From the cell containing the given text, extract its center point as (x, y) coordinate. 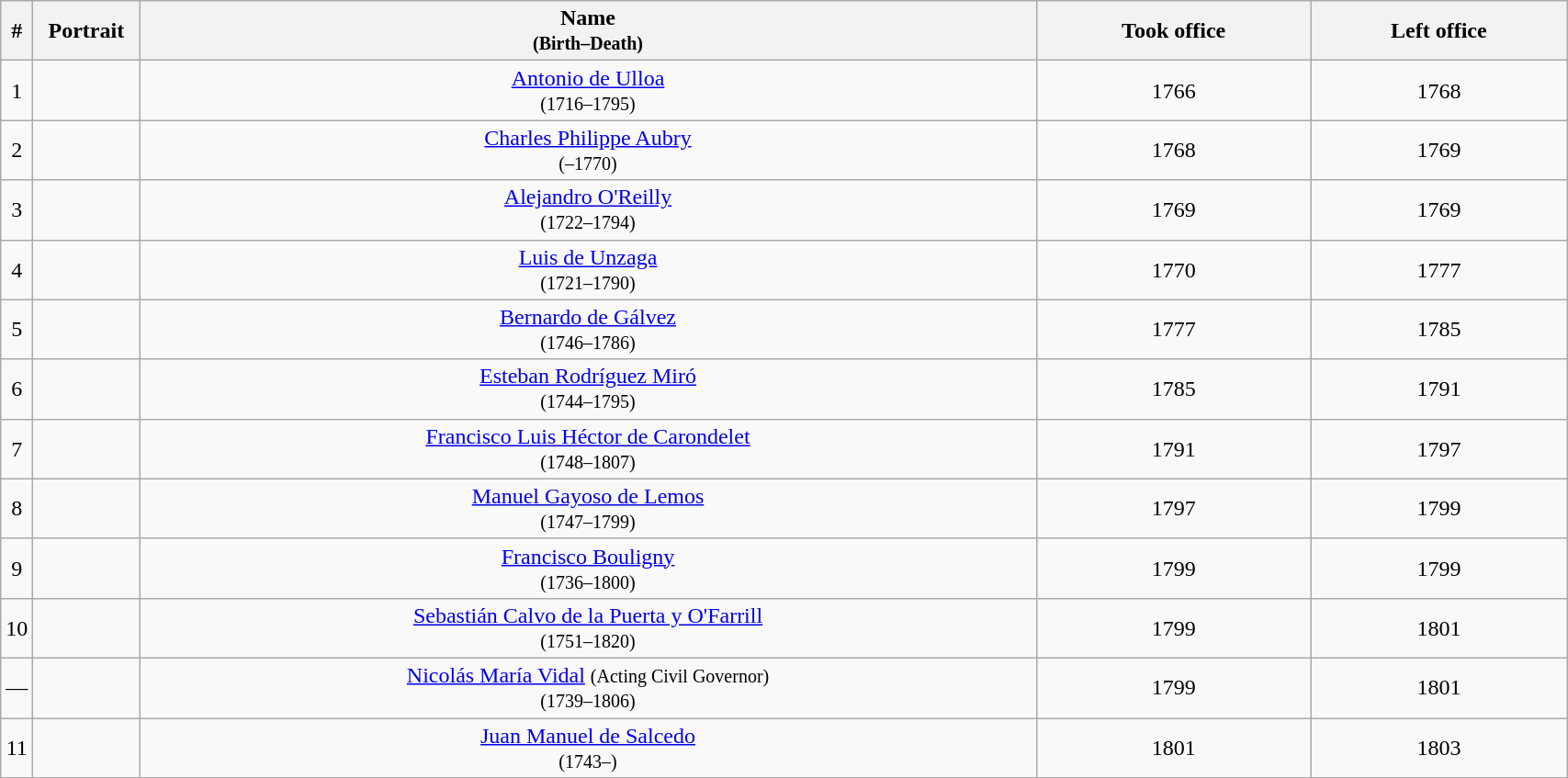
Portrait (86, 31)
1766 (1174, 90)
Bernardo de Gálvez(1746–1786) (588, 329)
Left office (1438, 31)
Antonio de Ulloa(1716–1795) (588, 90)
Charles Philippe Aubry(–1770) (588, 151)
3 (17, 209)
Took office (1174, 31)
6 (17, 389)
Esteban Rodríguez Miró(1744–1795) (588, 389)
1770 (1174, 270)
10 (17, 628)
Nicolás María Vidal (Acting Civil Governor)(1739–1806) (588, 687)
11 (17, 748)
9 (17, 568)
5 (17, 329)
4 (17, 270)
2 (17, 151)
# (17, 31)
Sebastián Calvo de la Puerta y O'Farrill(1751–1820) (588, 628)
— (17, 687)
7 (17, 448)
Name(Birth–Death) (588, 31)
Alejandro O'Reilly(1722–1794) (588, 209)
Manuel Gayoso de Lemos(1747–1799) (588, 509)
Luis de Unzaga(1721–1790) (588, 270)
8 (17, 509)
1803 (1438, 748)
Juan Manuel de Salcedo(1743–) (588, 748)
Francisco Bouligny(1736–1800) (588, 568)
1 (17, 90)
Francisco Luis Héctor de Carondelet(1748–1807) (588, 448)
